Search for the cell housing the specified text and yield its [x, y] center coordinate. 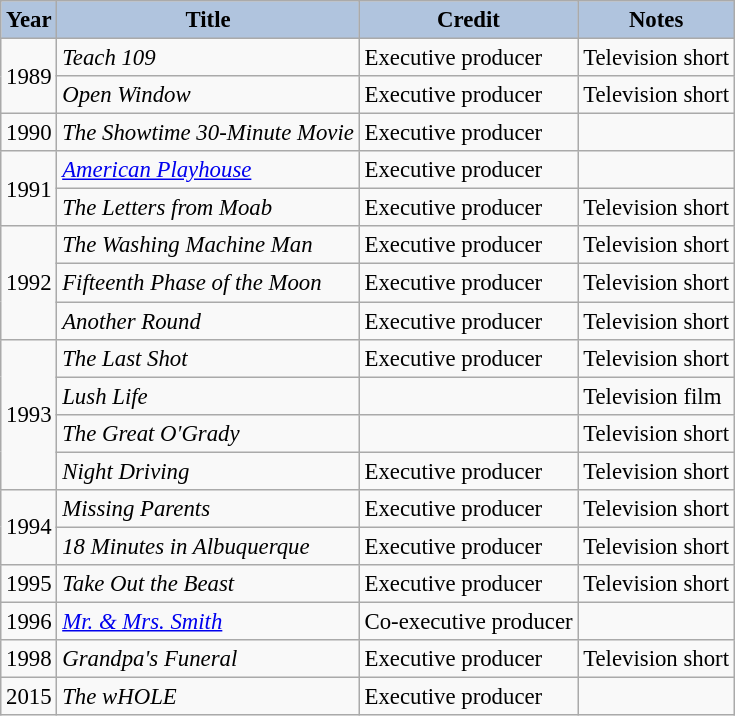
Fifteenth Phase of the Moon [208, 283]
Television film [656, 396]
The Great O'Grady [208, 433]
1989 [29, 76]
The Letters from Moab [208, 208]
Missing Parents [208, 509]
1998 [29, 659]
American Playhouse [208, 170]
1994 [29, 528]
1995 [29, 584]
Night Driving [208, 471]
18 Minutes in Albuquerque [208, 546]
Lush Life [208, 396]
1992 [29, 282]
The Washing Machine Man [208, 245]
Notes [656, 20]
2015 [29, 697]
Credit [468, 20]
1991 [29, 188]
The wHOLE [208, 697]
Grandpa's Funeral [208, 659]
Open Window [208, 95]
Title [208, 20]
Take Out the Beast [208, 584]
Mr. & Mrs. Smith [208, 621]
The Last Shot [208, 358]
1993 [29, 414]
Another Round [208, 321]
Co-executive producer [468, 621]
1990 [29, 133]
The Showtime 30-Minute Movie [208, 133]
Teach 109 [208, 58]
1996 [29, 621]
Year [29, 20]
